Output the [x, y] coordinate of the center of the cell containing the given text.  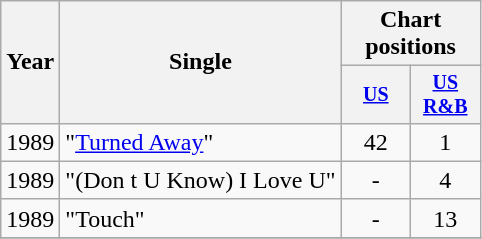
13 [446, 218]
"Turned Away" [200, 142]
USR&B [446, 94]
Single [200, 62]
US [376, 94]
"Touch" [200, 218]
"(Don t U Know) I Love U" [200, 180]
Chart positions [410, 34]
4 [446, 180]
1 [446, 142]
42 [376, 142]
Year [30, 62]
